Output the (X, Y) coordinate of the center of the cell containing the given text.  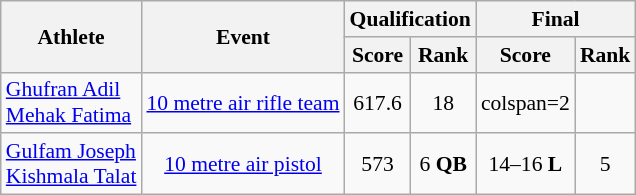
18 (444, 102)
617.6 (378, 102)
Final (556, 19)
Event (242, 36)
5 (606, 164)
10 metre air rifle team (242, 102)
colspan=2 (526, 102)
Athlete (72, 36)
6 QB (444, 164)
10 metre air pistol (242, 164)
Ghufran AdilMehak Fatima (72, 102)
573 (378, 164)
Qualification (410, 19)
Gulfam JosephKishmala Talat (72, 164)
14–16 L (526, 164)
